Determine the (X, Y) coordinate at the center of the cell enclosing the given text.  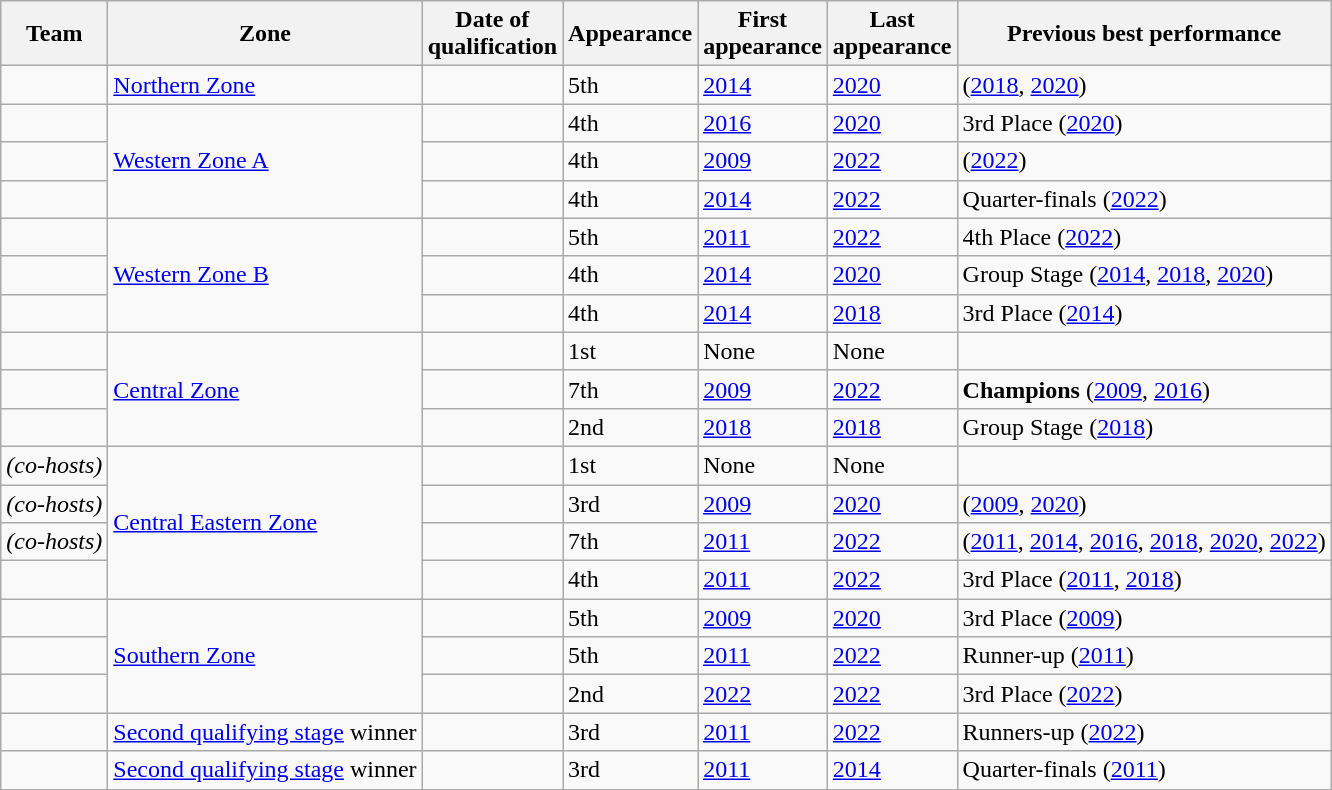
Previous best performance (1144, 34)
Runners-up (2022) (1144, 732)
Group Stage (2014, 2018, 2020) (1144, 275)
Western Zone B (265, 275)
Central Eastern Zone (265, 522)
3rd Place (2022) (1144, 694)
3rd Place (2014) (1144, 313)
(2022) (1144, 161)
Western Zone A (265, 161)
Runner-up (2011) (1144, 656)
Quarter-finals (2022) (1144, 199)
Date ofqualification (492, 34)
Zone (265, 34)
Southern Zone (265, 656)
Quarter-finals (2011) (1144, 770)
Lastappearance (892, 34)
2016 (763, 123)
(2009, 2020) (1144, 503)
Central Zone (265, 389)
3rd Place (2020) (1144, 123)
Firstappearance (763, 34)
Champions (2009, 2016) (1144, 389)
(2011, 2014, 2016, 2018, 2020, 2022) (1144, 542)
(2018, 2020) (1144, 85)
3rd Place (2009) (1144, 618)
Appearance (630, 34)
Group Stage (2018) (1144, 427)
3rd Place (2011, 2018) (1144, 580)
Team (54, 34)
Northern Zone (265, 85)
4th Place (2022) (1144, 237)
